Locate the cell with the specified text and output its [X, Y] center coordinate. 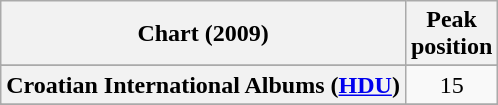
15 [451, 85]
Peakposition [451, 34]
Croatian International Albums (HDU) [204, 85]
Chart (2009) [204, 34]
